Provide the (x, y) coordinate of the cell's center where the given text is located.  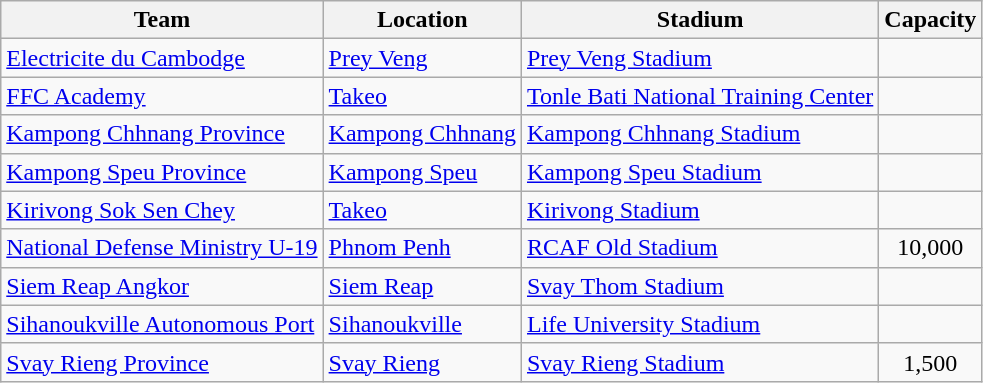
Sihanoukville (422, 324)
10,000 (930, 248)
Siem Reap (422, 286)
Location (422, 20)
Kirivong Sok Sen Chey (162, 210)
Life University Stadium (700, 324)
Electricite du Cambodge (162, 58)
Svay Rieng Stadium (700, 362)
Kampong Chhnang Stadium (700, 134)
Kampong Speu (422, 172)
Siem Reap Angkor (162, 286)
National Defense Ministry U-19 (162, 248)
Stadium (700, 20)
Team (162, 20)
1,500 (930, 362)
Sihanoukville Autonomous Port (162, 324)
Svay Thom Stadium (700, 286)
Kirivong Stadium (700, 210)
Prey Veng Stadium (700, 58)
Tonle Bati National Training Center (700, 96)
Prey Veng (422, 58)
Kampong Speu Province (162, 172)
Svay Rieng (422, 362)
Svay Rieng Province (162, 362)
Kampong Speu Stadium (700, 172)
RCAF Old Stadium (700, 248)
FFC Academy (162, 96)
Capacity (930, 20)
Phnom Penh (422, 248)
Kampong Chhnang Province (162, 134)
Kampong Chhnang (422, 134)
